Identify which cell holds the provided text, then report its (X, Y) central coordinate. 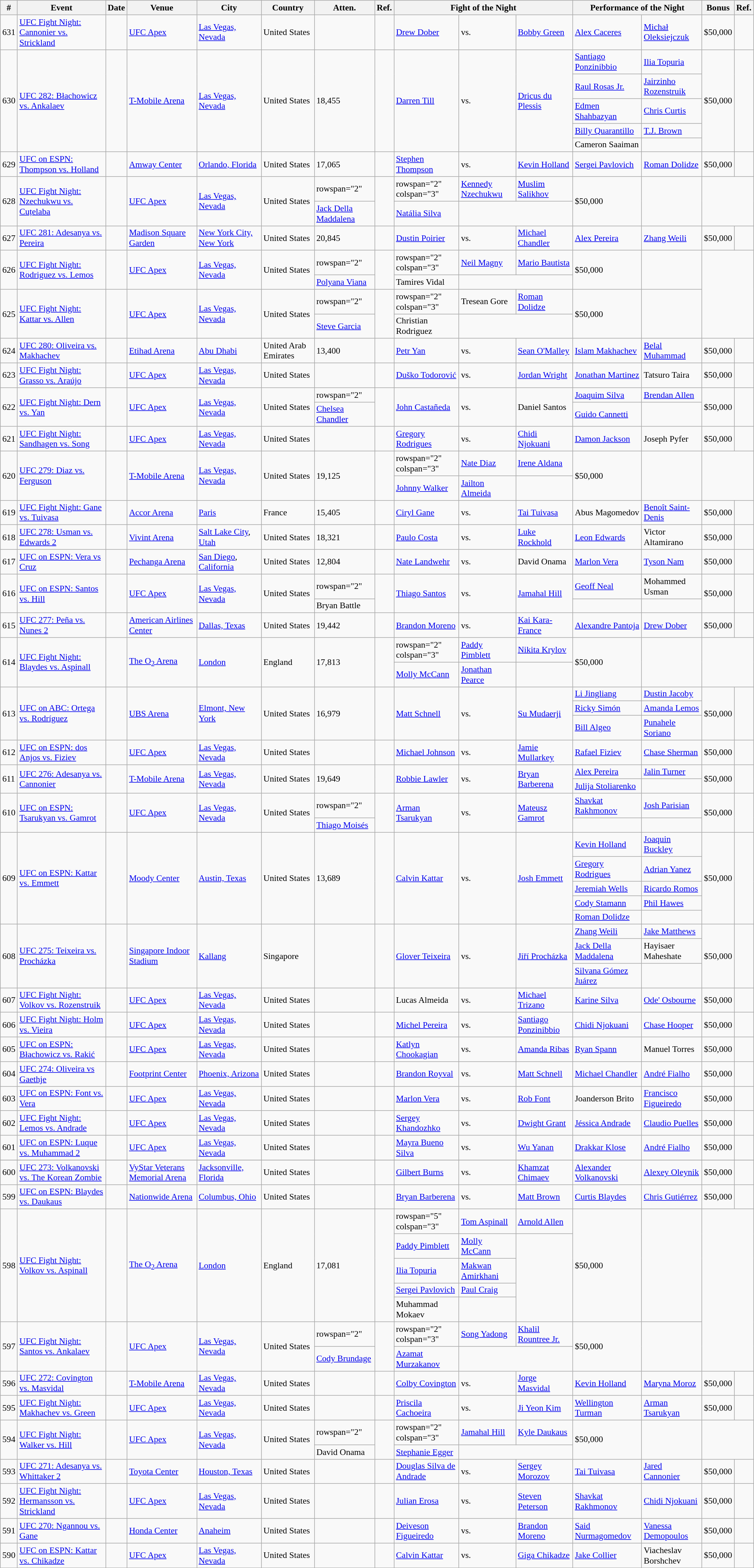
Julija Stoliarenko (607, 786)
UFC Fight Night: Cannonier vs. Strickland (61, 32)
Michał Oleksiejczuk (672, 32)
Nationwide Arena (162, 1197)
614 (9, 662)
Sergey Morozov (544, 1471)
Austin, Texas (229, 879)
UFC Fight Night: Dern vs. Yan (61, 407)
UFC on ESPN: Błachowicz vs. Rakić (61, 1049)
UFC Fight Night: Nzechukwu vs. Cuțelaba (61, 201)
Silvana Gómez Juárez (607, 976)
UFC on ESPN: Thompson vs. Holland (61, 164)
Vanessa Demopoulos (672, 1531)
Ode' Osbourne (672, 1000)
621 (9, 439)
598 (9, 1266)
597 (9, 1346)
Deiveson Figueiredo (427, 1531)
Arnold Allen (544, 1221)
Jordan Wright (544, 376)
Venue (162, 8)
United Arab Emirates (288, 351)
John Castañeda (427, 407)
Bill Algeo (607, 728)
591 (9, 1531)
Joseph Pyfer (672, 439)
Belal Muhammad (672, 351)
Kyle Daukaus (544, 1433)
UFC on ESPN: Santos vs. Hill (61, 594)
612 (9, 752)
UFC on ESPN: Kattar vs. Emmett (61, 879)
Amanda Lemos (672, 708)
Said Nurmagomedov (607, 1531)
Karine Silva (607, 1000)
UFC 270: Ngannou vs. Gane (61, 1531)
603 (9, 1098)
San Diego, California (229, 562)
618 (9, 537)
Benoît Saint-Denis (672, 512)
Event (61, 8)
Wu Yanan (544, 1148)
Elmont, New York (229, 713)
Thiago Santos (427, 594)
UFC 272: Covington vs. Masvidal (61, 1383)
Josh Parisian (672, 805)
624 (9, 351)
Jonathan Martinez (607, 376)
Jalin Turner (672, 772)
Dustin Poirier (427, 238)
Paul Craig (487, 1290)
City (229, 8)
UFC 275: Teixeira vs. Procházka (61, 956)
Rob Font (544, 1098)
UFC Fight Night: Sandhagen vs. Song (61, 439)
610 (9, 813)
rowspan="5" colspan="3" (427, 1221)
UFC Fight Night: Kattar vs. Allen (61, 314)
Damon Jackson (607, 439)
Joaquin Buckley (672, 845)
Steven Peterson (544, 1501)
Michel Pereira (427, 1025)
601 (9, 1148)
Orlando, Florida (229, 164)
19,649 (345, 779)
Wellington Turman (607, 1408)
Chris Gutiérrez (672, 1197)
UFC Fight Night: Makhachev vs. Green (61, 1408)
UFC 271: Adesanya vs. Whittaker 2 (61, 1471)
628 (9, 201)
Phil Hawes (672, 903)
Kennedy Nzechukwu (487, 189)
619 (9, 512)
Houston, Texas (229, 1471)
Hayisaer Maheshate (672, 951)
Chase Sherman (672, 752)
Natália Silva (427, 213)
Chase Hooper (672, 1025)
Michael Trizano (544, 1000)
608 (9, 956)
630 (9, 101)
T.J. Brown (672, 131)
UFC Fight Night: Santos vs. Ankalaev (61, 1346)
Mario Bautista (544, 263)
Nikita Krylov (544, 650)
New York City, New York (229, 238)
Dwight Grant (544, 1123)
UFC on ESPN: Kattar vs. Chikadze (61, 1555)
Christian Rodriguez (427, 326)
Raul Rosas Jr. (607, 87)
Neil Magny (487, 263)
Dustin Jacoby (672, 694)
Li Jingliang (607, 694)
13,689 (345, 879)
Jorge Masvidal (544, 1383)
UFC Fight Night: Hermansson vs. Strickland (61, 1501)
# (9, 8)
623 (9, 376)
UFC on ABC: Ortega vs. Rodríguez (61, 713)
604 (9, 1074)
Sean O'Malley (544, 351)
Bonus (718, 8)
Jairzinho Rozenstruik (672, 87)
Alexandre Pantoja (607, 625)
629 (9, 164)
Alexey Oleynik (672, 1172)
Khamzat Chimaev (544, 1172)
Kallang (229, 956)
UBS Arena (162, 713)
Luke Rockhold (544, 537)
UFC 276: Adesanya vs. Cannonier (61, 779)
Leon Edwards (607, 537)
18,321 (345, 537)
UFC 281: Adesanya vs. Pereira (61, 238)
Jonathan Pearce (487, 674)
Bobby Green (544, 32)
Azamat Murzakanov (427, 1359)
Cody Stamann (607, 903)
590 (9, 1555)
596 (9, 1383)
Mayra Bueno Silva (427, 1148)
Madison Square Garden (162, 238)
616 (9, 594)
Josh Emmett (544, 879)
Ryan Spann (607, 1049)
VyStar Veterans Memorial Arena (162, 1172)
Etihad Arena (162, 351)
Fight of the Night (483, 8)
Kai Kara-France (544, 625)
613 (9, 713)
Polyana Viana (345, 282)
600 (9, 1172)
Muslim Salikhov (544, 189)
Jéssica Andrade (607, 1123)
Singapore Indoor Stadium (162, 956)
593 (9, 1471)
Maryna Moroz (672, 1383)
Abus Magomedov (607, 512)
Columbus, Ohio (229, 1197)
Joanderson Brito (607, 1098)
617 (9, 562)
Guido Cannetti (607, 414)
Ricardo Romos (672, 889)
Billy Quarantillo (607, 131)
Su Mudaerji (544, 713)
Tom Aspinall (487, 1221)
605 (9, 1049)
Islam Makhachev (607, 351)
UFC 280: Oliveira vs. Makhachev (61, 351)
UFC Fight Night: Walker vs. Hill (61, 1440)
Jeremiah Wells (607, 889)
13,400 (345, 351)
UFC Fight Night: Blaydes vs. Aspinall (61, 662)
Dricus du Plessis (544, 101)
18,455 (345, 101)
Stephen Thompson (427, 164)
Performance of the Night (637, 8)
15,405 (345, 512)
17,813 (345, 662)
UFC Fight Night: Volkov vs. Aspinall (61, 1266)
Darren Till (427, 101)
Edmen Shahbazyan (607, 111)
Jake Collier (607, 1555)
Amanda Ribas (544, 1049)
Ciryl Gane (427, 512)
Moody Center (162, 879)
Date (117, 8)
UFC Fight Night: Grasso vs. Araújo (61, 376)
Matt Brown (544, 1197)
UFC on ESPN: Vera vs Cruz (61, 562)
19,125 (345, 476)
Daniel Santos (544, 407)
Thiago Moisés (345, 825)
UFC on ESPN: Font vs. Vera (61, 1098)
Bryan Battle (345, 606)
17,065 (345, 164)
Claudio Puelles (672, 1123)
Muhammad Mokaev (427, 1310)
Song Yadong (487, 1334)
Country (288, 8)
Ricky Simón (607, 708)
Francisco Figueiredo (672, 1098)
Nate Diaz (487, 463)
Colby Covington (427, 1383)
Chelsea Chandler (345, 414)
Toyota Center (162, 1471)
Khalil Rountree Jr. (544, 1334)
20,845 (345, 238)
Petr Yan (427, 351)
Duško Todorović (427, 376)
Lucas Almeida (427, 1000)
Ji Yeon Kim (544, 1408)
Glover Teixeira (427, 956)
Priscila Cachoeira (427, 1408)
592 (9, 1501)
17,081 (345, 1266)
Jacksonville, Florida (229, 1172)
Phoenix, Arizona (229, 1074)
611 (9, 779)
Gilbert Burns (427, 1172)
Michael Johnson (427, 752)
Jiří Procházka (544, 956)
Cameron Saaiman (607, 145)
UFC on ESPN: Luque vs. Muhammad 2 (61, 1148)
Nate Landwehr (427, 562)
Atten. (345, 8)
Steve Garcia (345, 326)
Cody Brundage (345, 1359)
602 (9, 1123)
Singapore (288, 956)
Brendan Allen (672, 395)
UFC 279: Diaz vs. Ferguson (61, 476)
UFC 273: Volkanovski vs. The Korean Zombie (61, 1172)
Douglas Silva de Andrade (427, 1471)
UFC on ESPN: Blaydes vs. Daukaus (61, 1197)
Joaquim Silva (607, 395)
Chris Curtis (672, 111)
Mateusz Gamrot (544, 813)
Stephanie Egger (427, 1452)
12,804 (345, 562)
Viacheslav Borshchev (672, 1555)
Mohammed Usman (672, 586)
Victor Altamirano (672, 537)
Paulo Costa (427, 537)
UFC 278: Usman vs. Edwards 2 (61, 537)
Tamires Vidal (427, 282)
Sergey Khandozhko (427, 1123)
631 (9, 32)
Robbie Lawler (427, 779)
615 (9, 625)
UFC Fight Night: Volkov vs. Rozenstruik (61, 1000)
Johnny Walker (427, 488)
Makwan Amirkhani (487, 1270)
Jake Matthews (672, 932)
Irene Aldana (544, 463)
Abu Dhabi (229, 351)
UFC on ESPN: dos Anjos vs. Fiziev (61, 752)
Jamie Mullarkey (544, 752)
599 (9, 1197)
622 (9, 407)
UFC 277: Peña vs. Nunes 2 (61, 625)
Dallas, Texas (229, 625)
Curtis Blaydes (607, 1197)
Jared Cannonier (672, 1471)
609 (9, 879)
Brandon Royval (427, 1074)
Geoff Neal (607, 586)
UFC 282: Błachowicz vs. Ankalaev (61, 101)
Julian Erosa (427, 1501)
Tresean Gore (487, 302)
Anaheim (229, 1531)
Alexander Volkanovski (607, 1172)
Amway Center (162, 164)
UFC Fight Night: Rodriguez vs. Lemos (61, 270)
Katlyn Chookagian (427, 1049)
Alex Caceres (607, 32)
Honda Center (162, 1531)
Tatsuro Taira (672, 376)
American Airlines Center (162, 625)
Jailton Almeida (487, 488)
Paris (229, 512)
Giga Chikadze (544, 1555)
594 (9, 1440)
France (288, 512)
Vivint Arena (162, 537)
Pechanga Arena (162, 562)
Rafael Fiziev (607, 752)
Tyson Nam (672, 562)
606 (9, 1025)
Punahele Soriano (672, 728)
UFC Fight Night: Gane vs. Tuivasa (61, 512)
626 (9, 270)
625 (9, 314)
620 (9, 476)
Footprint Center (162, 1074)
UFC Fight Night: Lemos vs. Andrade (61, 1123)
607 (9, 1000)
Drakkar Klose (607, 1148)
UFC Fight Night: Holm vs. Vieira (61, 1025)
627 (9, 238)
Adrian Yanez (672, 869)
Salt Lake City, Utah (229, 537)
Manuel Torres (672, 1049)
Accor Arena (162, 512)
16,979 (345, 713)
19,442 (345, 625)
UFC 274: Oliveira vs Gaethje (61, 1074)
UFC on ESPN: Tsarukyan vs. Gamrot (61, 813)
595 (9, 1408)
